Identify which cell holds the provided text, then report its [x, y] central coordinate. 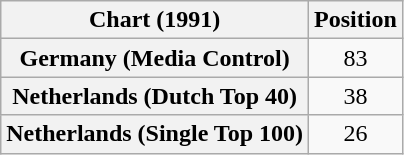
83 [356, 58]
26 [356, 134]
38 [356, 96]
Netherlands (Dutch Top 40) [155, 96]
Chart (1991) [155, 20]
Position [356, 20]
Netherlands (Single Top 100) [155, 134]
Germany (Media Control) [155, 58]
